From the cell containing the given text, extract its center point as [X, Y] coordinate. 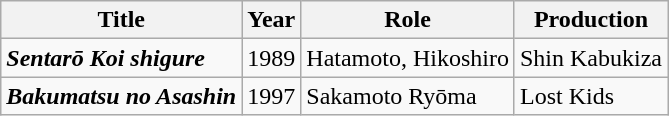
1997 [272, 96]
Lost Kids [590, 96]
Bakumatsu no Asashin [122, 96]
Role [408, 20]
Title [122, 20]
Year [272, 20]
Sentarō Koi shigure [122, 58]
Hatamoto, Hikoshiro [408, 58]
Shin Kabukiza [590, 58]
Sakamoto Ryōma [408, 96]
1989 [272, 58]
Production [590, 20]
